Identify which cell holds the provided text, then report its [x, y] central coordinate. 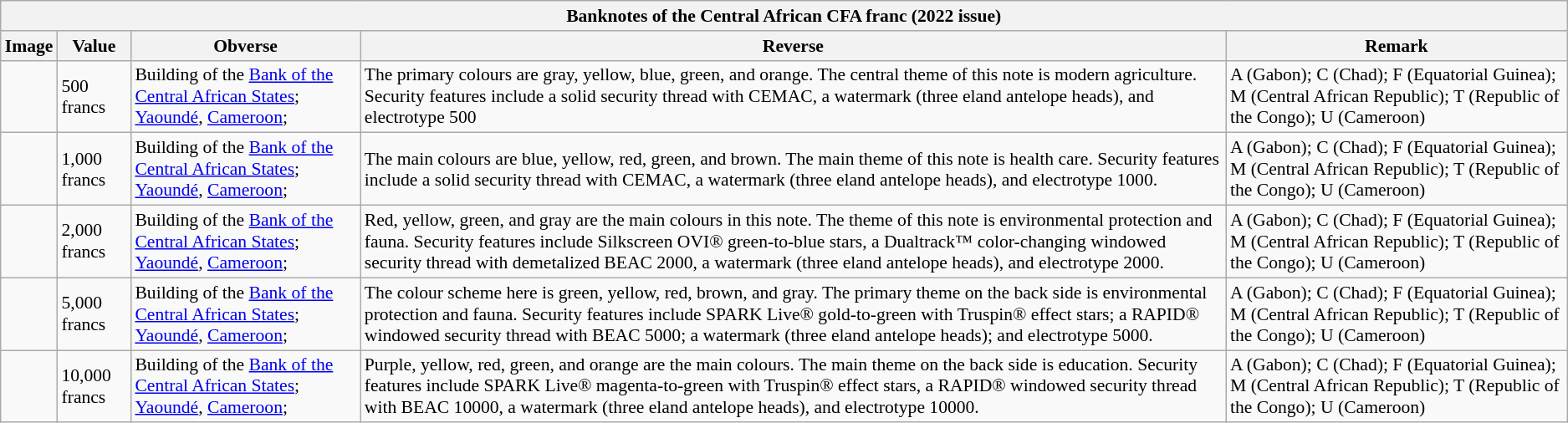
Banknotes of the Central African CFA franc (2022 issue) [784, 16]
2,000 francs [94, 242]
1,000 francs [94, 169]
Obverse [245, 46]
500 francs [94, 97]
Image [29, 46]
Value [94, 46]
Reverse [793, 46]
Remark [1397, 46]
5,000 francs [94, 314]
10,000 francs [94, 386]
